Capture the cell that displays the provided text and extract its [x, y] central coordinate. 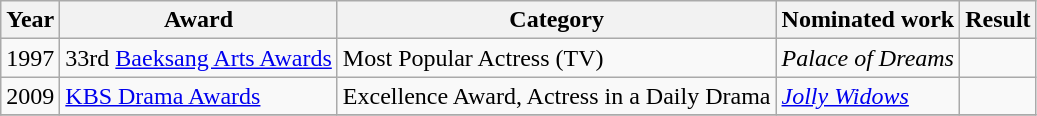
33rd Baeksang Arts Awards [199, 58]
Award [199, 20]
Year [30, 20]
2009 [30, 96]
Palace of Dreams [868, 58]
1997 [30, 58]
Category [556, 20]
Nominated work [868, 20]
Jolly Widows [868, 96]
Result [998, 20]
Excellence Award, Actress in a Daily Drama [556, 96]
KBS Drama Awards [199, 96]
Most Popular Actress (TV) [556, 58]
